Return (X, Y) of the center of cell containing provided text 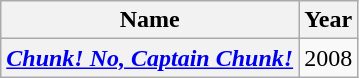
Name (150, 20)
2008 (328, 58)
Year (328, 20)
Chunk! No, Captain Chunk! (150, 58)
